Extract the (X, Y) coordinate from the center of the cell holding the provided text.  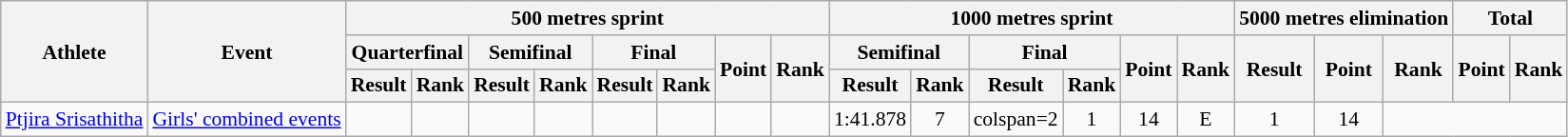
1000 metres sprint (1032, 18)
Girls' combined events (246, 120)
colspan=2 (1016, 120)
5000 metres elimination (1344, 18)
1:41.878 (870, 120)
Quarterfinal (407, 52)
Event (246, 51)
E (1206, 120)
500 metres sprint (588, 18)
Ptjira Srisathitha (74, 120)
Total (1510, 18)
Athlete (74, 51)
7 (939, 120)
